For the text-containing cell, return its midpoint in (x, y) coordinate format. 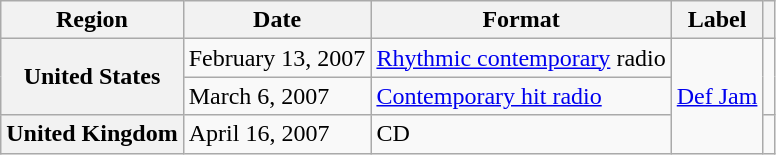
United Kingdom (92, 134)
February 13, 2007 (277, 58)
Format (521, 20)
Region (92, 20)
March 6, 2007 (277, 96)
Date (277, 20)
Def Jam (717, 96)
Label (717, 20)
Contemporary hit radio (521, 96)
CD (521, 134)
Rhythmic contemporary radio (521, 58)
April 16, 2007 (277, 134)
United States (92, 77)
